Scan for the cell matching the given text and deliver its (x, y) coordinate at center. 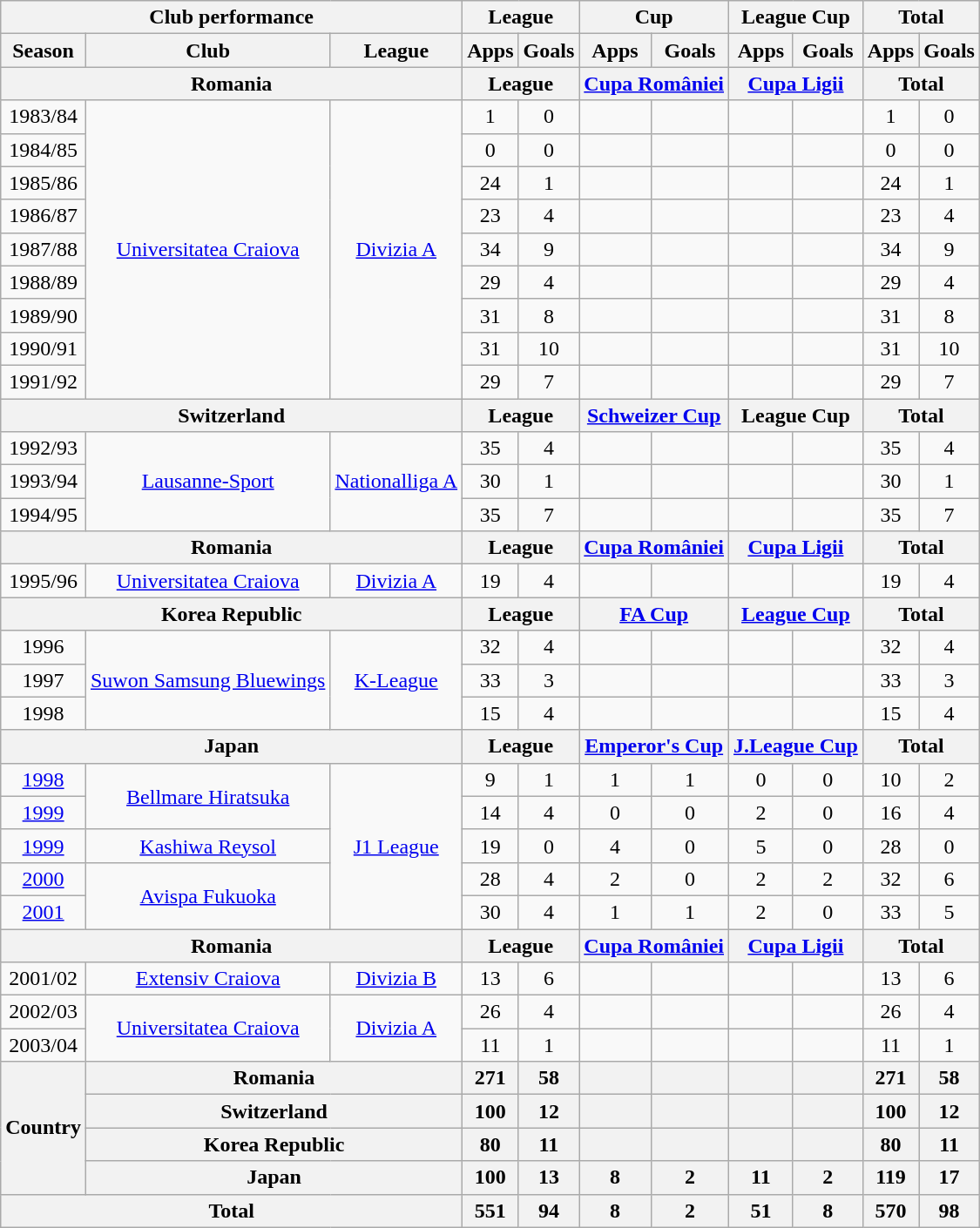
Emperor's Cup (654, 746)
1992/93 (44, 449)
570 (890, 1211)
1987/88 (44, 249)
1994/95 (44, 515)
1988/89 (44, 282)
1991/92 (44, 381)
17 (950, 1177)
J.League Cup (796, 746)
2001/02 (44, 979)
1989/90 (44, 315)
51 (761, 1211)
1990/91 (44, 348)
2001 (44, 912)
1985/86 (44, 183)
14 (490, 813)
K-League (396, 680)
2002/03 (44, 1012)
551 (490, 1211)
Country (44, 1128)
1984/85 (44, 150)
1986/87 (44, 216)
Club (207, 51)
Avispa Fukuoka (207, 895)
J1 League (396, 846)
Divizia B (396, 979)
16 (890, 813)
Club performance (232, 17)
Schweizer Cup (654, 415)
Nationalliga A (396, 482)
Season (44, 51)
Cup (654, 17)
2000 (44, 879)
1993/94 (44, 482)
1996 (44, 647)
Kashiwa Reysol (207, 846)
Suwon Samsung Bluewings (207, 680)
Extensiv Craiova (207, 979)
1995/96 (44, 581)
119 (890, 1177)
1983/84 (44, 117)
FA Cup (654, 614)
98 (950, 1211)
2003/04 (44, 1045)
94 (549, 1211)
Bellmare Hiratsuka (207, 796)
Lausanne-Sport (207, 482)
1997 (44, 680)
